Extract the (X, Y) coordinate from the center of the cell holding the provided text.  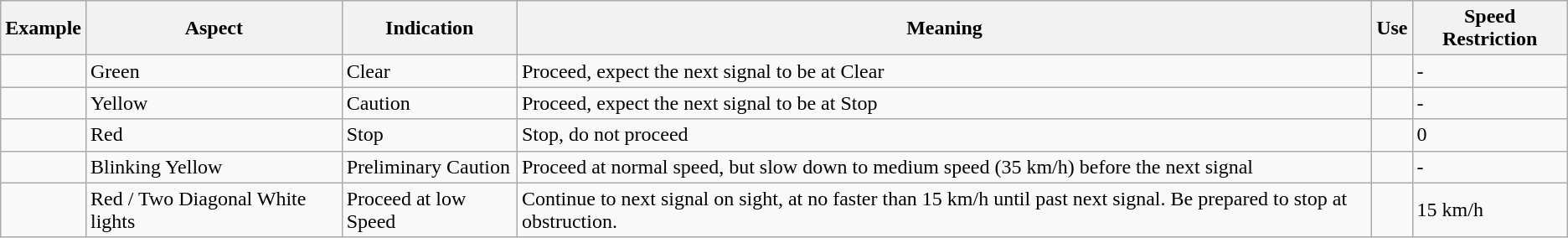
Green (214, 71)
Aspect (214, 28)
Indication (429, 28)
0 (1489, 135)
Clear (429, 71)
Proceed, expect the next signal to be at Stop (944, 103)
Proceed, expect the next signal to be at Clear (944, 71)
15 km/h (1489, 210)
Stop (429, 135)
Example (44, 28)
Caution (429, 103)
Red / Two Diagonal White lights (214, 210)
Speed Restriction (1489, 28)
Proceed at normal speed, but slow down to medium speed (35 km/h) before the next signal (944, 167)
Yellow (214, 103)
Preliminary Caution (429, 167)
Blinking Yellow (214, 167)
Red (214, 135)
Meaning (944, 28)
Use (1392, 28)
Stop, do not proceed (944, 135)
Proceed at low Speed (429, 210)
Continue to next signal on sight, at no faster than 15 km/h until past next signal. Be prepared to stop at obstruction. (944, 210)
